From the cell containing the given text, extract its center point as [x, y] coordinate. 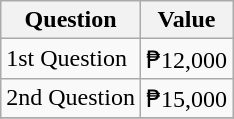
₱12,000 [186, 59]
2nd Question [71, 98]
Value [186, 20]
1st Question [71, 59]
Question [71, 20]
₱15,000 [186, 98]
